Provide the (x, y) coordinate of the cell's center where the given text is located.  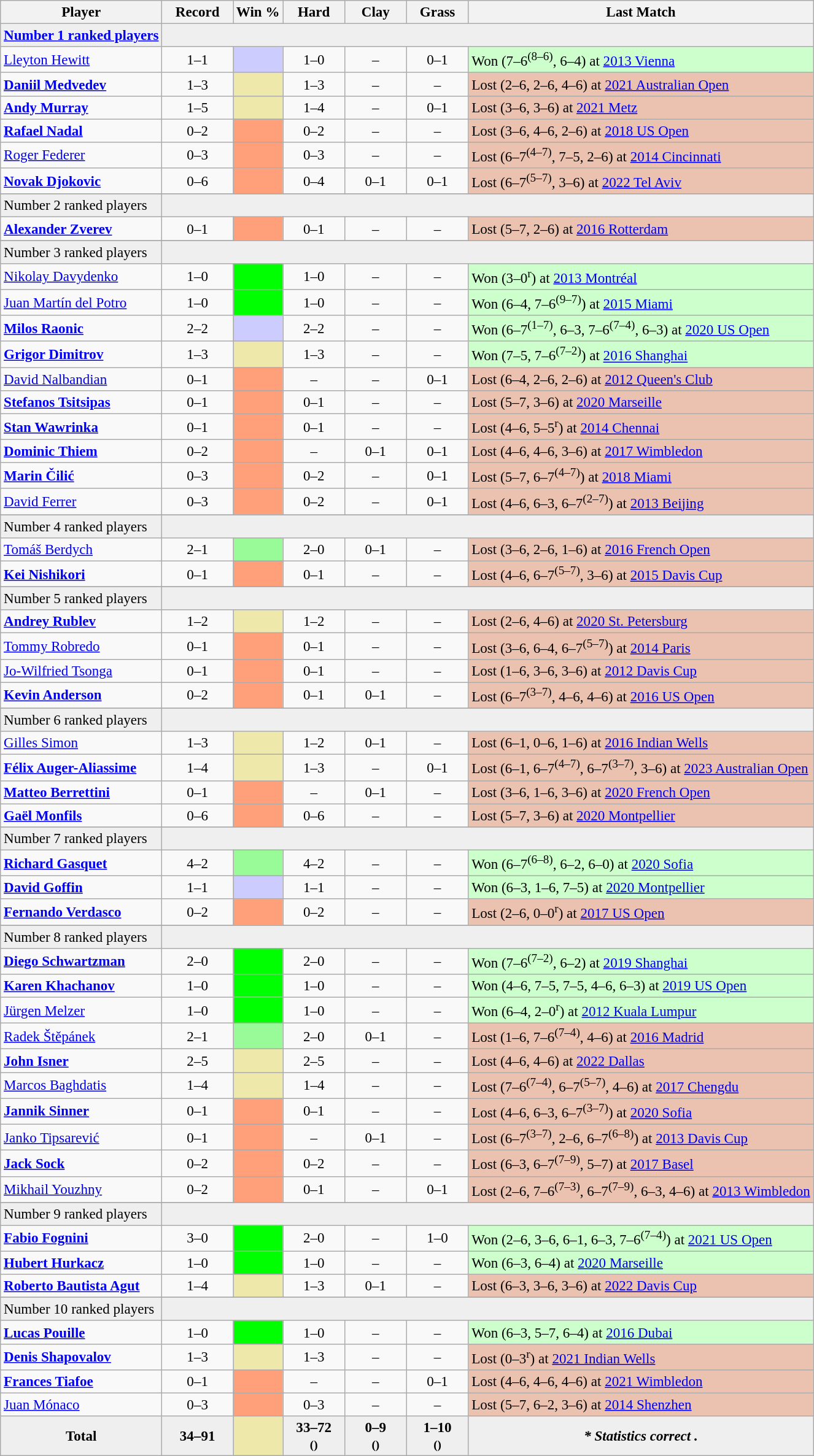
David Goffin (81, 888)
Rafael Nadal (81, 131)
Lost (1–6, 7–6(7–4), 4–6) at 2016 Madrid (641, 1036)
Lost (2–6, 7–6(7–3), 6–7(7–9), 6–3, 4–6) at 2013 Wimbledon (641, 1189)
Hard (314, 12)
Lleyton Hewitt (81, 60)
Jack Sock (81, 1163)
Stefanos Tsitsipas (81, 403)
0–9 () (376, 1436)
Won (7–6(7–2), 6–2) at 2019 Shanghai (641, 961)
Alexander Zverev (81, 229)
Lost (2–6, 2–6, 4–6) at 2021 Australian Open (641, 85)
Andrey Rublev (81, 622)
Won (7–6(8–6), 6–4) at 2013 Vienna (641, 60)
Player (81, 12)
Gaël Monfils (81, 815)
Jürgen Melzer (81, 1011)
Won (6–3, 5–7, 6–4) at 2016 Dubai (641, 1333)
Félix Auger-Aliassime (81, 768)
Grass (437, 12)
Lost (6–4, 2–6, 2–6) at 2012 Queen's Club (641, 379)
Number 3 ranked players (81, 252)
Won (2–6, 3–6, 6–1, 6–3, 7–6(7–4)) at 2021 US Open (641, 1238)
Jo-Wilfried Tsonga (81, 671)
Last Match (641, 12)
Lost (4–6, 4–6, 4–6) at 2021 Wimbledon (641, 1382)
David Nalbandian (81, 379)
Won (6–4, 2–0r) at 2012 Kuala Lumpur (641, 1011)
Total (81, 1436)
1–10 () (437, 1436)
Novak Djokovic (81, 181)
Won (6–3, 1–6, 7–5) at 2020 Montpellier (641, 888)
Janko Tipsarević (81, 1138)
Richard Gasquet (81, 863)
Lost (4–6, 6–3, 6–7(3–7)) at 2020 Sofia (641, 1111)
David Ferrer (81, 502)
Clay (376, 12)
Frances Tiafoe (81, 1382)
Record (198, 12)
Lost (5–7, 6–2, 3–6) at 2014 Shenzhen (641, 1405)
Lost (5–7, 2–6) at 2016 Rotterdam (641, 229)
Stan Wawrinka (81, 426)
Matteo Berrettini (81, 792)
Lost (3–6, 3–6) at 2021 Metz (641, 108)
Lost (3–6, 6–4, 6–7(5–7)) at 2014 Paris (641, 646)
Number 6 ranked players (81, 720)
Daniil Medvedev (81, 85)
Marin Čilić (81, 476)
Won (6–3, 6–4) at 2020 Marseille (641, 1263)
Won (6–7(6–8), 6–2, 6–0) at 2020 Sofia (641, 863)
Jannik Sinner (81, 1111)
Fabio Fognini (81, 1238)
0–4 (314, 181)
Mikhail Youzhny (81, 1189)
Lost (6–3, 3–6, 3–6) at 2022 Davis Cup (641, 1286)
Lost (4–6, 6–3, 6–7(2–7)) at 2013 Beijing (641, 502)
Number 10 ranked players (81, 1309)
Dominic Thiem (81, 452)
Lucas Pouille (81, 1333)
Lost (1–6, 3–6, 3–6) at 2012 Davis Cup (641, 671)
Win % (258, 12)
Lost (4–6, 4–6, 3–6) at 2017 Wimbledon (641, 452)
Andy Murray (81, 108)
Lost (0–3r) at 2021 Indian Wells (641, 1357)
Number 7 ranked players (81, 839)
Number 4 ranked players (81, 526)
Lost (6–7(3–7), 4–6, 4–6) at 2016 US Open (641, 695)
Number 5 ranked players (81, 599)
Milos Raonic (81, 328)
Number 1 ranked players (81, 36)
* Statistics correct . (641, 1436)
Diego Schwartzman (81, 961)
Lost (6–1, 6–7(4–7), 6–7(3–7), 3–6) at 2023 Australian Open (641, 768)
Lost (6–3, 6–7(7–9), 5–7) at 2017 Basel (641, 1163)
Lost (2–6, 0–0r) at 2017 US Open (641, 912)
Lost (6–1, 0–6, 1–6) at 2016 Indian Wells (641, 743)
John Isner (81, 1061)
Juan Martín del Potro (81, 302)
Number 8 ranked players (81, 937)
Gilles Simon (81, 743)
Kevin Anderson (81, 695)
Lost (5–7, 3–6) at 2020 Montpellier (641, 815)
Roger Federer (81, 155)
Lost (6–7(5–7), 3–6) at 2022 Tel Aviv (641, 181)
Lost (3–6, 2–6, 1–6) at 2016 French Open (641, 550)
Won (6–4, 7–6(9–7)) at 2015 Miami (641, 302)
Karen Khachanov (81, 986)
Lost (3–6, 1–6, 3–6) at 2020 French Open (641, 792)
Denis Shapovalov (81, 1357)
33–72 () (314, 1436)
1–5 (198, 108)
Marcos Baghdatis (81, 1085)
Grigor Dimitrov (81, 355)
Lost (6–7(3–7), 2–6, 6–7(6–8)) at 2013 Davis Cup (641, 1138)
3–0 (198, 1238)
Lost (2–6, 4–6) at 2020 St. Petersburg (641, 622)
Roberto Bautista Agut (81, 1286)
Nikolay Davydenko (81, 277)
Lost (4–6, 4–6) at 2022 Dallas (641, 1061)
Juan Mónaco (81, 1405)
Lost (6–7(4–7), 7–5, 2–6) at 2014 Cincinnati (641, 155)
Lost (5–7, 3–6) at 2020 Marseille (641, 403)
34–91 (198, 1436)
Tomáš Berdych (81, 550)
Kei Nishikori (81, 574)
Lost (7–6(7–4), 6–7(5–7), 4–6) at 2017 Chengdu (641, 1085)
Hubert Hurkacz (81, 1263)
Number 9 ranked players (81, 1214)
Won (6–7(1–7), 6–3, 7–6(7–4), 6–3) at 2020 US Open (641, 328)
Lost (4–6, 5–5r) at 2014 Chennai (641, 426)
Fernando Verdasco (81, 912)
Number 2 ranked players (81, 206)
Lost (4–6, 6–7(5–7), 3–6) at 2015 Davis Cup (641, 574)
Won (7–5, 7–6(7–2)) at 2016 Shanghai (641, 355)
Lost (3–6, 4–6, 2–6) at 2018 US Open (641, 131)
Won (4–6, 7–5, 7–5, 4–6, 6–3) at 2019 US Open (641, 986)
Won (3–0r) at 2013 Montréal (641, 277)
Tommy Robredo (81, 646)
Lost (5–7, 6–7(4–7)) at 2018 Miami (641, 476)
Radek Štěpánek (81, 1036)
